Provide the (X, Y) coordinate of the cell's center where the given text is located.  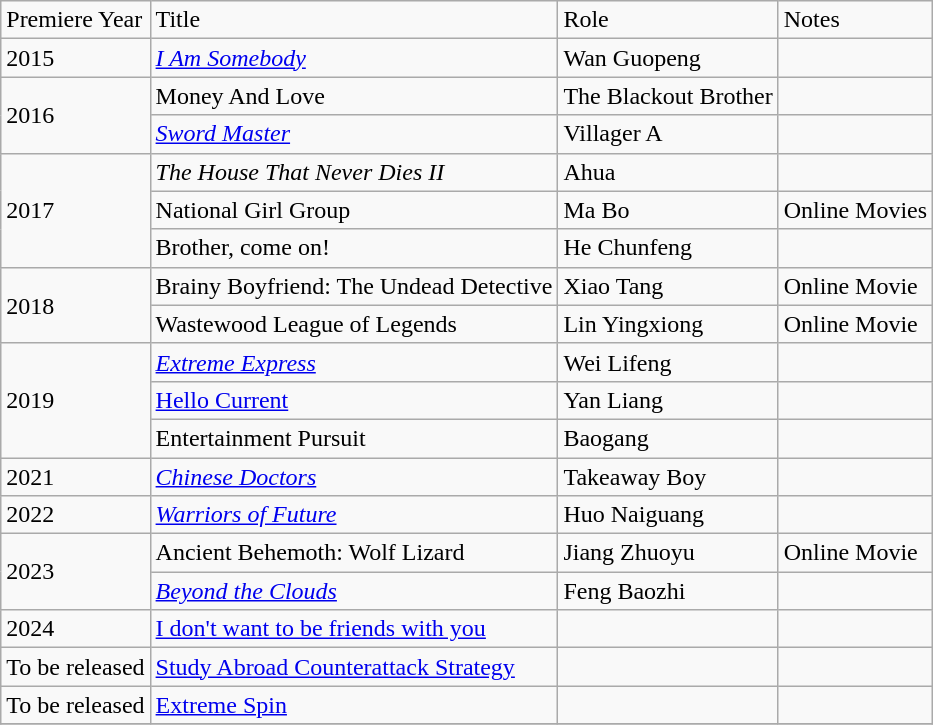
Role (668, 20)
Xiao Tang (668, 286)
2023 (76, 572)
Baogang (668, 438)
Title (354, 20)
2018 (76, 305)
Ancient Behemoth: Wolf Lizard (354, 553)
Lin Yingxiong (668, 324)
Ahua (668, 172)
Wastewood League of Legends (354, 324)
The Blackout Brother (668, 96)
Jiang Zhuoyu (668, 553)
Takeaway Boy (668, 477)
Extreme Spin (354, 705)
Ma Bo (668, 210)
Extreme Express (354, 362)
Brainy Boyfriend: The Undead Detective (354, 286)
2021 (76, 477)
2016 (76, 115)
I don't want to be friends with you (354, 629)
Money And Love (354, 96)
Hello Current (354, 400)
2019 (76, 400)
Wan Guopeng (668, 58)
National Girl Group (354, 210)
2017 (76, 210)
Wei Lifeng (668, 362)
Beyond the Clouds (354, 591)
Sword Master (354, 134)
2022 (76, 515)
Chinese Doctors (354, 477)
Entertainment Pursuit (354, 438)
The House That Never Dies II (354, 172)
Feng Baozhi (668, 591)
Brother, come on! (354, 248)
Notes (855, 20)
I Am Somebody (354, 58)
Warriors of Future (354, 515)
2024 (76, 629)
Study Abroad Counterattack Strategy (354, 667)
Premiere Year (76, 20)
Online Movies (855, 210)
Villager A (668, 134)
Huo Naiguang (668, 515)
He Chunfeng (668, 248)
Yan Liang (668, 400)
2015 (76, 58)
